Provide the [X, Y] coordinate of the cell's center where the given text is located.  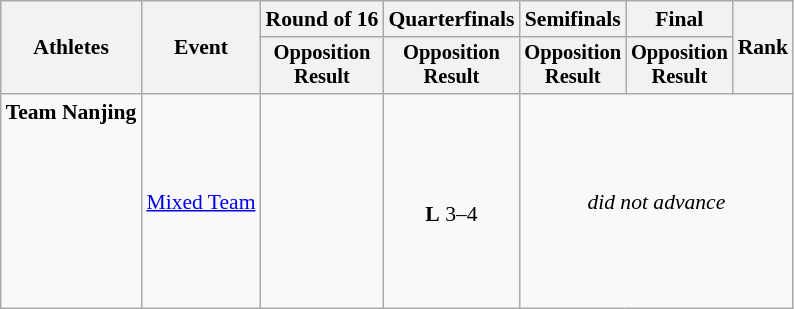
Round of 16 [322, 19]
did not advance [656, 201]
Rank [764, 48]
Event [200, 48]
Team Nanjing [72, 201]
Quarterfinals [451, 19]
Mixed Team [200, 201]
Semifinals [572, 19]
Athletes [72, 48]
L 3–4 [451, 201]
Final [680, 19]
